Provide the [x, y] coordinate of the cell's center where the given text is located.  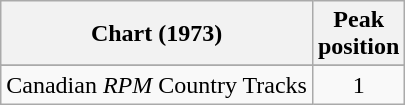
1 [358, 85]
Canadian RPM Country Tracks [157, 85]
Peakposition [358, 34]
Chart (1973) [157, 34]
